Search for the cell housing the specified text and yield its [x, y] center coordinate. 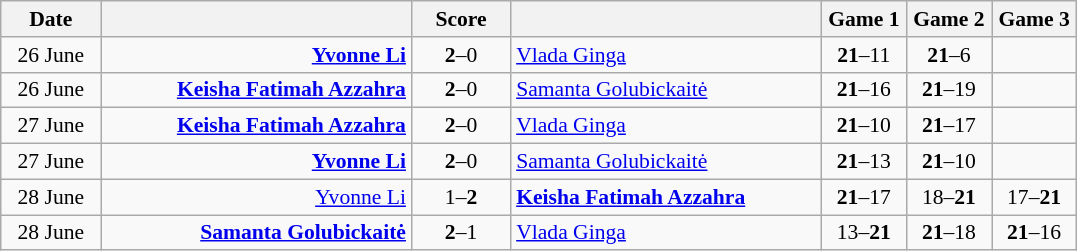
Date [51, 19]
Game 3 [1034, 19]
Game 2 [948, 19]
21–19 [948, 90]
13–21 [864, 233]
21–18 [948, 233]
2–1 [461, 233]
1–2 [461, 197]
Game 1 [864, 19]
17–21 [1034, 197]
Score [461, 19]
21–6 [948, 55]
21–11 [864, 55]
18–21 [948, 197]
21–13 [864, 162]
